Return the (X, Y) coordinate for the center point of the cell that contains the specified text.  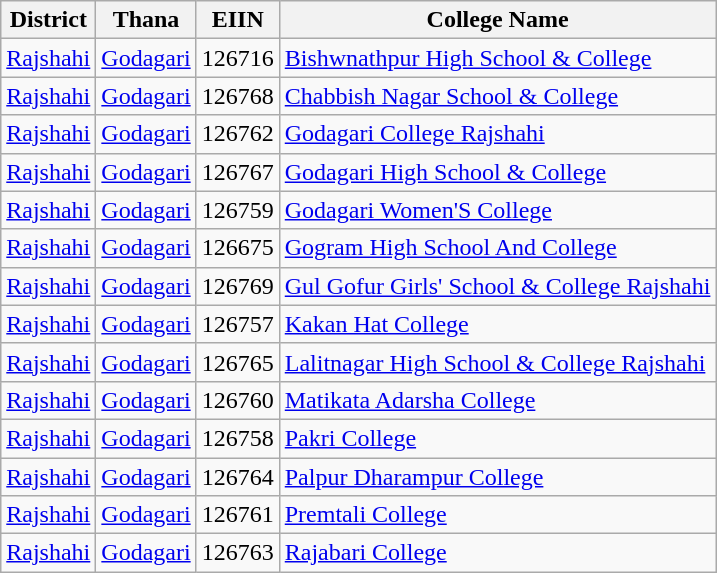
126759 (238, 210)
126768 (238, 96)
Chabbish Nagar School & College (498, 96)
District (48, 20)
126767 (238, 172)
126765 (238, 362)
126769 (238, 286)
Palpur Dharampur College (498, 477)
Lalitnagar High School & College Rajshahi (498, 362)
Bishwnathpur High School & College (498, 58)
Premtali College (498, 515)
Godagari College Rajshahi (498, 134)
126763 (238, 553)
Matikata Adarsha College (498, 400)
Gogram High School And College (498, 248)
Rajabari College (498, 553)
126764 (238, 477)
College Name (498, 20)
126716 (238, 58)
126675 (238, 248)
126758 (238, 438)
Thana (146, 20)
Gul Gofur Girls' School & College Rajshahi (498, 286)
Godagari High School & College (498, 172)
EIIN (238, 20)
126761 (238, 515)
Pakri College (498, 438)
126757 (238, 324)
Kakan Hat College (498, 324)
126760 (238, 400)
126762 (238, 134)
Godagari Women'S College (498, 210)
